Find where the given text appears and provide that cell's center as (X, Y) coordinate. 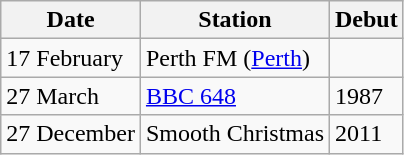
Perth FM (Perth) (234, 58)
1987 (367, 96)
17 February (71, 58)
Station (234, 20)
BBC 648 (234, 96)
Debut (367, 20)
27 March (71, 96)
Smooth Christmas (234, 134)
2011 (367, 134)
Date (71, 20)
27 December (71, 134)
